Capture the cell that displays the provided text and extract its [X, Y] central coordinate. 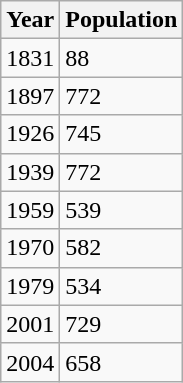
539 [122, 210]
1897 [30, 96]
1939 [30, 172]
658 [122, 362]
88 [122, 58]
534 [122, 286]
2004 [30, 362]
1970 [30, 248]
Population [122, 20]
2001 [30, 324]
582 [122, 248]
1979 [30, 286]
745 [122, 134]
1926 [30, 134]
729 [122, 324]
1959 [30, 210]
Year [30, 20]
1831 [30, 58]
